Extract the [X, Y] coordinate from the center of the cell holding the provided text.  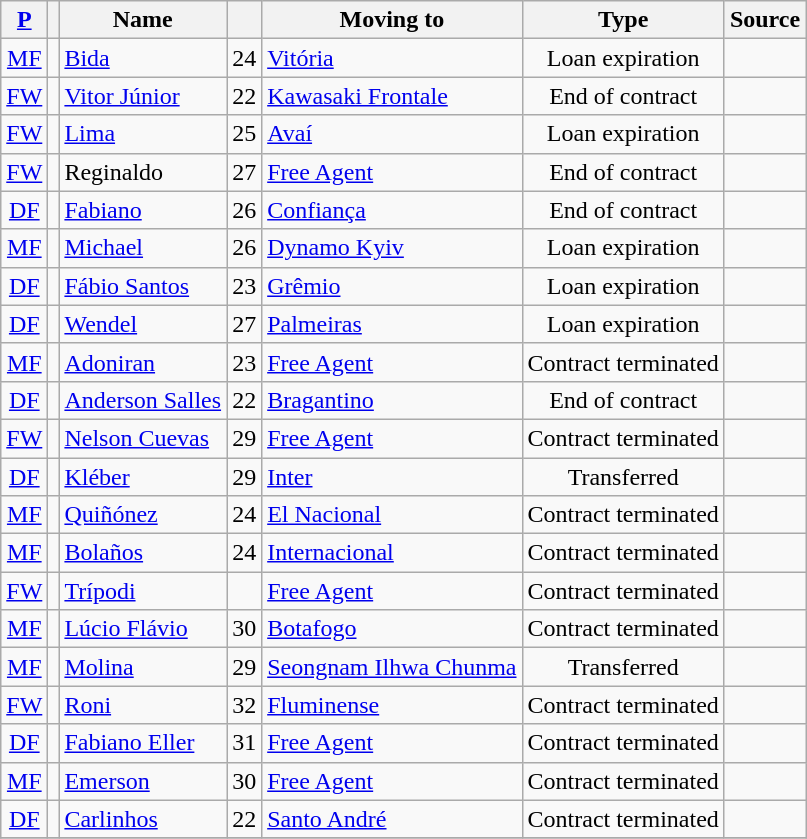
Vitória [392, 58]
Inter [392, 477]
Michael [143, 248]
Fabiano [143, 210]
Bragantino [392, 400]
Quiñónez [143, 515]
Emerson [143, 781]
Internacional [392, 553]
Molina [143, 667]
Reginaldo [143, 172]
Carlinhos [143, 819]
Seongnam Ilhwa Chunma [392, 667]
Botafogo [392, 629]
Trípodi [143, 591]
Dynamo Kyiv [392, 248]
Grêmio [392, 286]
31 [244, 743]
Lima [143, 134]
Bolaños [143, 553]
Santo André [392, 819]
Kawasaki Frontale [392, 96]
Roni [143, 705]
Fabiano Eller [143, 743]
Kléber [143, 477]
Nelson Cuevas [143, 438]
Type [623, 20]
Adoniran [143, 362]
Fluminense [392, 705]
Palmeiras [392, 324]
P [24, 20]
Bida [143, 58]
Moving to [392, 20]
25 [244, 134]
Lúcio Flávio [143, 629]
Wendel [143, 324]
Name [143, 20]
Avaí [392, 134]
32 [244, 705]
Vitor Júnior [143, 96]
Source [764, 20]
Confiança [392, 210]
El Nacional [392, 515]
Anderson Salles [143, 400]
Fábio Santos [143, 286]
